For the text-containing cell, return its midpoint in (x, y) coordinate format. 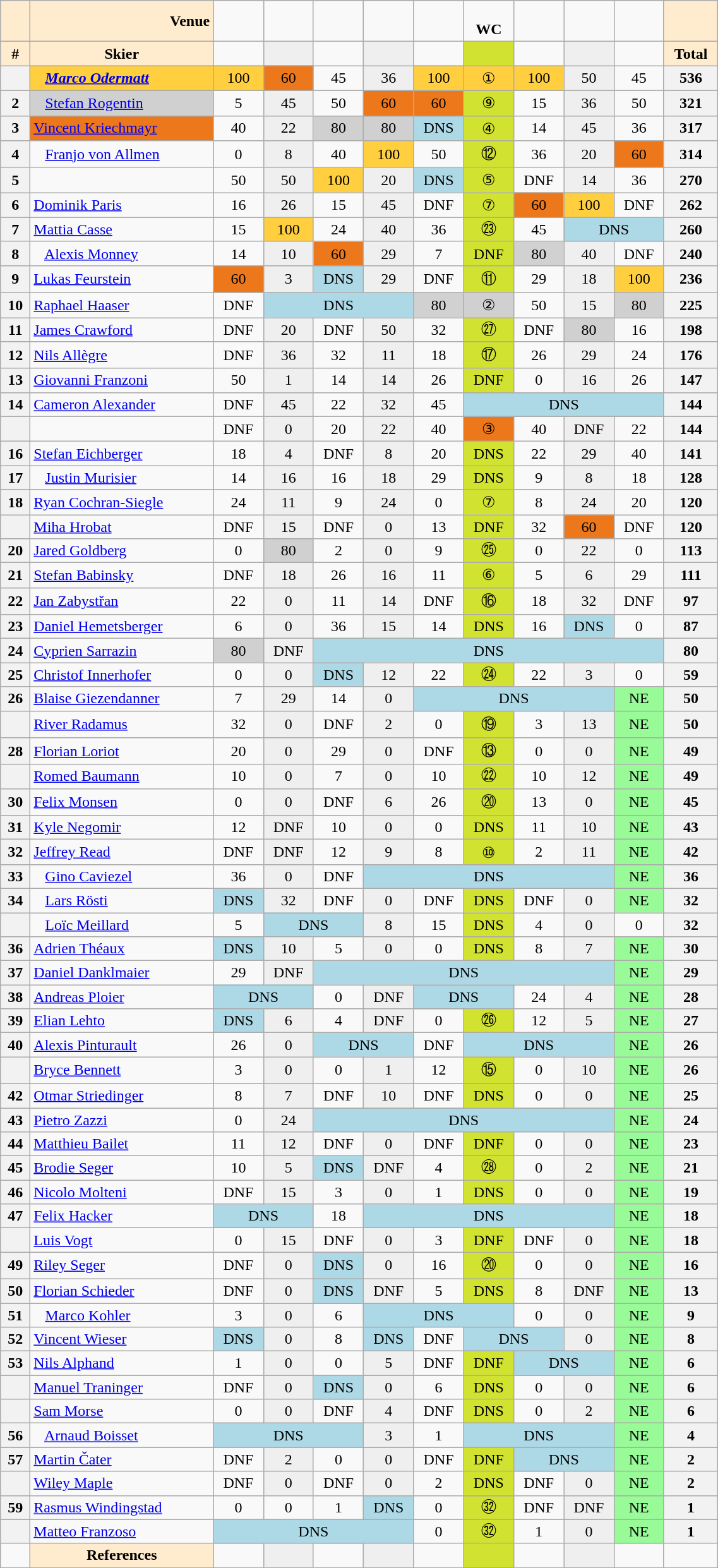
Blaise Giezendanner (122, 699)
27 (691, 1021)
176 (691, 355)
Jan Zabystřan (122, 601)
⑨ (489, 103)
38 (15, 997)
147 (691, 380)
Florian Loriot (122, 752)
Dominik Paris (122, 205)
Manuel Traninger (122, 1387)
③ (489, 429)
㉗ (489, 329)
Justin Murisier (122, 478)
Loïc Meillard (122, 924)
Jared Goldberg (122, 551)
113 (691, 551)
# (15, 54)
Cameron Alexander (122, 404)
④ (489, 128)
⑮ (489, 1070)
Bryce Bennett (122, 1070)
⑩ (489, 852)
Brodie Seger (122, 1168)
Riley Seger (122, 1266)
236 (691, 279)
⑬ (489, 752)
Stefan Babinsky (122, 576)
Arnaud Boisset (122, 1435)
52 (15, 1339)
Stefan Eichberger (122, 454)
Christof Innerhofer (122, 675)
Miha Hrobat (122, 526)
References (122, 1555)
111 (691, 576)
Matthieu Bailet (122, 1144)
⑪ (489, 279)
240 (691, 253)
Nicolo Molteni (122, 1192)
Sam Morse (122, 1411)
Pietro Zazzi (122, 1120)
Ryan Cochran-Siegle (122, 502)
260 (691, 229)
② (489, 305)
Marco Kohler (122, 1315)
㉔ (489, 675)
Daniel Danklmaier (122, 973)
46 (15, 1192)
Felix Hacker (122, 1216)
44 (15, 1144)
51 (15, 1315)
⑰ (489, 355)
Elian Lehto (122, 1021)
57 (15, 1459)
Adrien Théaux (122, 949)
Alexis Monney (122, 253)
㉒ (489, 776)
Felix Monsen (122, 802)
Alexis Pinturault (122, 1045)
Luis Vogt (122, 1240)
Rasmus Windingstad (122, 1507)
Martin Čater (122, 1459)
㉓ (489, 229)
⑥ (489, 576)
Vincent Wieser (122, 1339)
536 (691, 78)
㉘ (489, 1168)
270 (691, 180)
Andreas Ploier (122, 997)
Kyle Negomir (122, 828)
Cyprien Sarrazin (122, 651)
⑫ (489, 154)
321 (691, 103)
River Radamus (122, 724)
Nils Allègre (122, 355)
128 (691, 478)
198 (691, 329)
31 (15, 828)
34 (15, 900)
Lars Rösti (122, 900)
Venue (122, 21)
Lukas Feurstein (122, 279)
225 (691, 305)
Giovanni Franzoni (122, 380)
47 (15, 1216)
33 (15, 876)
Otmar Striedinger (122, 1095)
Matteo Franzoso (122, 1531)
⑲ (489, 724)
Vincent Kriechmayr (122, 128)
314 (691, 154)
262 (691, 205)
① (489, 78)
⑯ (489, 601)
97 (691, 601)
Jeffrey Read (122, 852)
Marco Odermatt (122, 78)
Mattia Casse (122, 229)
Stefan Rogentin (122, 103)
Franjo von Allmen (122, 154)
Daniel Hemetsberger (122, 627)
56 (15, 1435)
Nils Alphand (122, 1363)
Total (691, 54)
Skier (122, 54)
17 (15, 478)
Raphael Haaser (122, 305)
Romed Baumann (122, 776)
53 (15, 1363)
37 (15, 973)
317 (691, 128)
㉖ (489, 1021)
⑤ (489, 180)
19 (691, 1192)
㉕ (489, 551)
James Crawford (122, 329)
39 (15, 1021)
Gino Caviezel (122, 876)
Wiley Maple (122, 1483)
87 (691, 627)
141 (691, 454)
Florian Schieder (122, 1291)
WC (489, 21)
